Find where the given text appears and provide that cell's center as (x, y) coordinate. 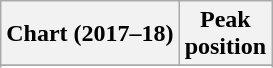
Peakposition (225, 34)
Chart (2017–18) (90, 34)
